Return (X, Y) of the center of cell containing provided text 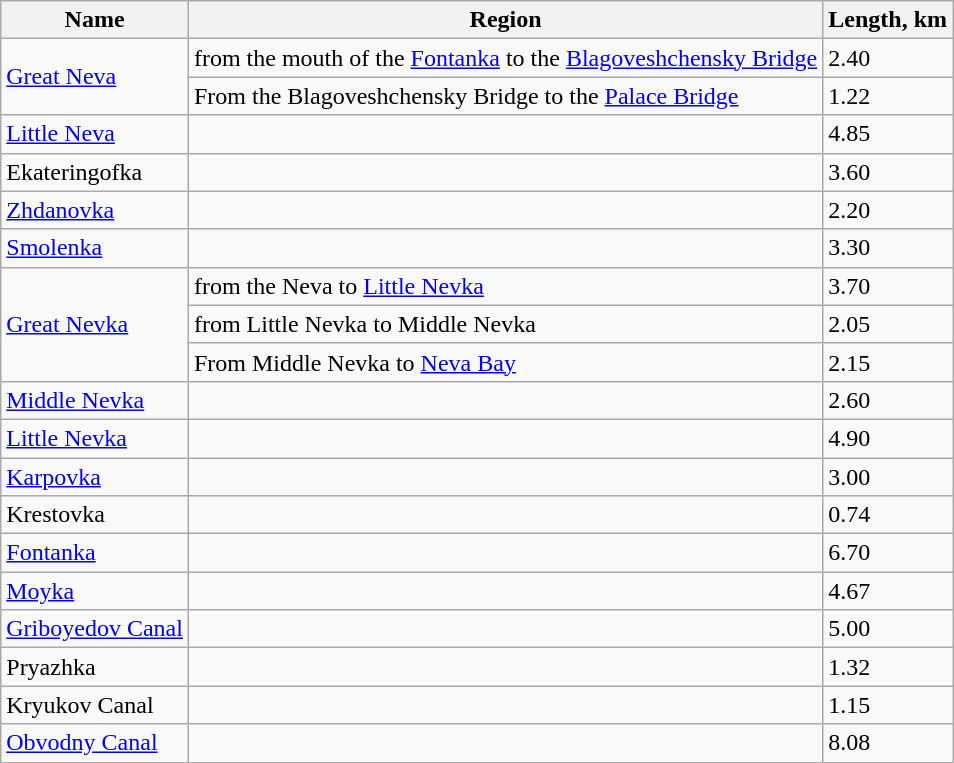
Pryazhka (95, 667)
8.08 (888, 743)
from the mouth of the Fontanka to the Blagoveshchensky Bridge (505, 58)
from the Neva to Little Nevka (505, 286)
2.60 (888, 400)
Little Nevka (95, 438)
1.15 (888, 705)
Moyka (95, 591)
4.90 (888, 438)
3.00 (888, 477)
Krestovka (95, 515)
from Little Nevka to Middle Nevka (505, 324)
5.00 (888, 629)
6.70 (888, 553)
Smolenka (95, 248)
Fontanka (95, 553)
Middle Nevka (95, 400)
1.22 (888, 96)
2.05 (888, 324)
Ekateringofka (95, 172)
3.60 (888, 172)
Length, km (888, 20)
Karpovka (95, 477)
2.15 (888, 362)
Little Neva (95, 134)
Great Neva (95, 77)
1.32 (888, 667)
Griboyedov Canal (95, 629)
From the Blagoveshchensky Bridge to the Palace Bridge (505, 96)
2.20 (888, 210)
Kryukov Canal (95, 705)
2.40 (888, 58)
0.74 (888, 515)
3.30 (888, 248)
Zhdanovka (95, 210)
From Middle Nevka to Neva Bay (505, 362)
Obvodny Canal (95, 743)
3.70 (888, 286)
4.67 (888, 591)
Name (95, 20)
Great Nevka (95, 324)
4.85 (888, 134)
Region (505, 20)
